Determine the (X, Y) coordinate at the center of the cell enclosing the given text.  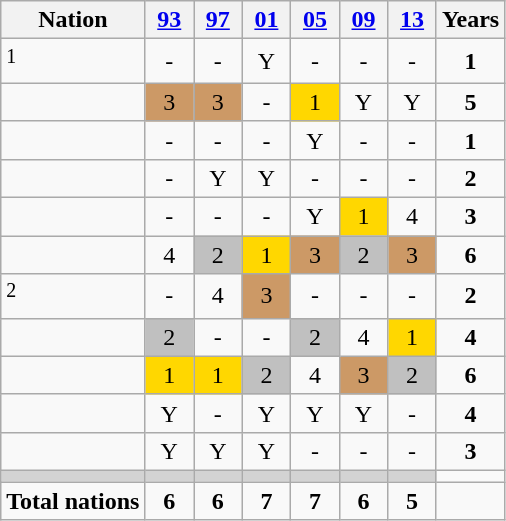
97 (218, 20)
Nation (73, 20)
93 (170, 20)
13 (412, 20)
09 (364, 20)
Total nations (73, 501)
05 (316, 20)
01 (266, 20)
Years (470, 20)
